From the cell containing the given text, extract its center point as (X, Y) coordinate. 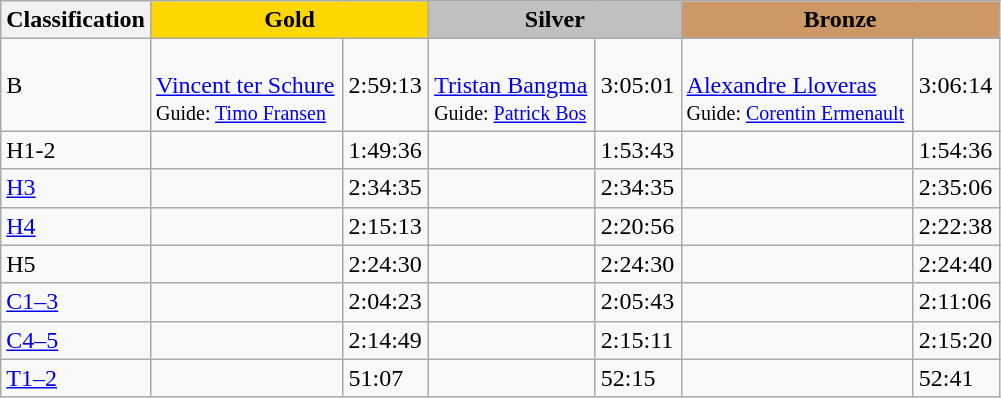
2:11:06 (956, 302)
Tristan BangmaGuide: Patrick Bos (512, 85)
1:54:36 (956, 150)
2:35:06 (956, 188)
2:22:38 (956, 226)
52:15 (638, 378)
T1–2 (76, 378)
H1-2 (76, 150)
C4–5 (76, 340)
Alexandre LloverasGuide: Corentin Ermenault (797, 85)
2:15:11 (638, 340)
H5 (76, 264)
1:49:36 (386, 150)
Classification (76, 20)
1:53:43 (638, 150)
2:20:56 (638, 226)
51:07 (386, 378)
Silver (555, 20)
2:24:40 (956, 264)
2:15:13 (386, 226)
H4 (76, 226)
H3 (76, 188)
Bronze (840, 20)
52:41 (956, 378)
Vincent ter SchureGuide: Timo Fransen (246, 85)
2:59:13 (386, 85)
2:14:49 (386, 340)
3:06:14 (956, 85)
Gold (289, 20)
3:05:01 (638, 85)
2:15:20 (956, 340)
2:05:43 (638, 302)
C1–3 (76, 302)
2:04:23 (386, 302)
B (76, 85)
